Provide the [x, y] coordinate of the cell's center where the given text is located.  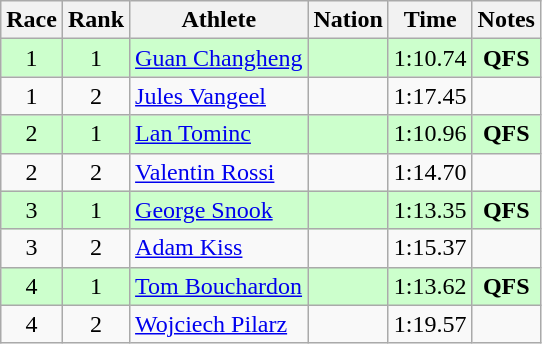
1:10.96 [430, 134]
Wojciech Pilarz [219, 324]
1:19.57 [430, 324]
George Snook [219, 210]
Tom Bouchardon [219, 286]
Nation [348, 20]
Rank [96, 20]
Jules Vangeel [219, 96]
1:13.35 [430, 210]
Race [32, 20]
1:10.74 [430, 58]
Adam Kiss [219, 248]
Athlete [219, 20]
1:15.37 [430, 248]
Valentin Rossi [219, 172]
1:13.62 [430, 286]
1:17.45 [430, 96]
1:14.70 [430, 172]
Guan Changheng [219, 58]
Lan Tominc [219, 134]
Time [430, 20]
Notes [506, 20]
